From the cell containing the given text, extract its center point as [x, y] coordinate. 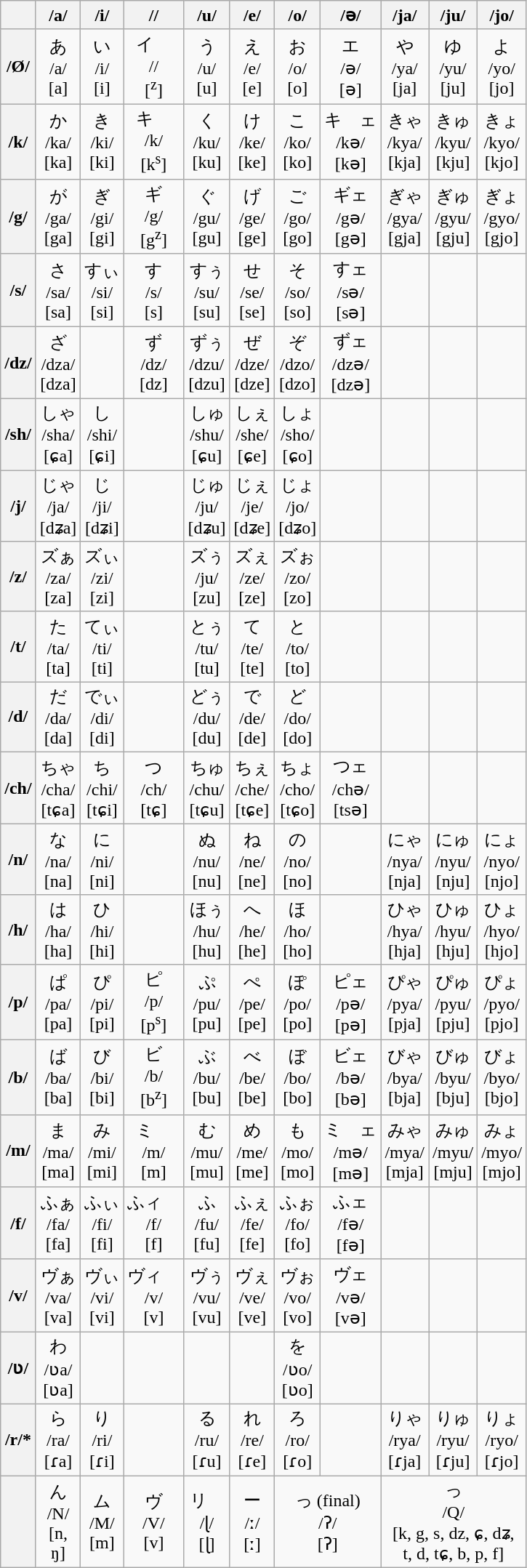
じゅ /ju/ [dʑu] [206, 506]
ぎ /gi/ [gi] [102, 217]
え /e/ [e] [252, 67]
べ /be/ [be] [252, 1077]
ひ /hi/ [hi] [102, 930]
りゅ /ryu/ [ɾju] [454, 1439]
/p/ [18, 1002]
みゅ /myu/ [mju] [454, 1151]
キ゚ /k/ [ks] [154, 141]
の /no/ [no] [298, 859]
キ゚ェ /kə/ [kə] [350, 141]
せ /se/ [se] [252, 290]
く /ku/ [ku] [206, 141]
だ /da/ [da] [58, 717]
ふぇ /fe/ [fe] [252, 1223]
ふぃ /fi/ [fi] [102, 1223]
ビ /b/ [bz] [154, 1077]
/g/ [18, 217]
にゅ /nyu/ [nju] [454, 859]
/ja/ [405, 15]
ま /ma/ [ma] [58, 1151]
ヴィ゚ /v/ [v] [154, 1295]
つ /ch/ [tɕ] [154, 788]
ピ /p/ [ps] [154, 1002]
き /ki/ [ki] [102, 141]
ぺ /pe/ [pe] [252, 1002]
しょ /sho/ [ɕo] [298, 435]
/ʋ/ [18, 1368]
ひゃ /hya/ [hja] [405, 930]
/sh/ [18, 435]
わ /ʋa/ [ʋa] [58, 1368]
ぜ /dze/ [dze] [252, 363]
ろ /ro/ [ɾo] [298, 1439]
/t/ [18, 647]
は /ha/ [ha] [58, 930]
/v/ [18, 1295]
が /ga/ [ga] [58, 217]
こ /ko/ [ko] [298, 141]
ズぃ /zi/ [zi] [102, 577]
め /me/ [me] [252, 1151]
ぴゃ /pya/ [pja] [405, 1002]
みゃ /mya/ [mja] [405, 1151]
じぇ /je/ [dʑe] [252, 506]
ご /go/ [go] [298, 217]
びょ /byo/ [bjo] [502, 1077]
とぅ /tu/ [tu] [206, 647]
どぅ /du/ [du] [206, 717]
りゃ /rya/ [ɾja] [405, 1439]
ぐ /gu/ [gu] [206, 217]
/ju/ [454, 15]
ピェ /pə/ [pə] [350, 1002]
ふぉ /fo/ [fo] [298, 1223]
びゃ /bya/ [bja] [405, 1077]
ふェ /fə/ [fə] [350, 1223]
て /te/ [te] [252, 647]
ぴょ /pyo/ [pjo] [502, 1002]
/jo/ [502, 15]
と /to/ [to] [298, 647]
し /shi/ [ɕi] [102, 435]
ズぇ /ze/ [ze] [252, 577]
や /ya/ [ja] [405, 67]
みょ /myo/ [mjo] [502, 1151]
リ゚ /ɭ/ [ɭ] [206, 1522]
/b/ [18, 1077]
/Ø/ [18, 67]
ミ゚ /m/ [m] [154, 1151]
ひょ /hyo/ [hjo] [502, 930]
/u/ [206, 15]
ヴぇ /ve/ [ve] [252, 1295]
も /mo/ [mo] [298, 1151]
/r/* [18, 1439]
ぴゅ /pyu/ [pju] [454, 1002]
ヴぉ /vo/ [vo] [298, 1295]
すェ /sə/ [sə] [350, 290]
つェ /chə/ [tsə] [350, 788]
そ /so/ [so] [298, 290]
ん /N/ [n,ŋ] [58, 1522]
ちぇ /che/ [tɕe] [252, 788]
/e/ [252, 15]
っ (final) /ʔ/ [ʔ] [328, 1522]
お /o/ [o] [298, 67]
/ə/ [350, 15]
ぽ /po/ [po] [298, 1002]
すぅ /su/ [su] [206, 290]
ち /chi/ [tɕi] [102, 788]
さ /sa/ [sa] [58, 290]
ぎょ /gyo/ [gjo] [502, 217]
な /na/ [na] [58, 859]
ちゅ /chu/ [tɕu] [206, 788]
ぬ /nu/ [nu] [206, 859]
じゃ /ja/ [dʑa] [58, 506]
/o/ [298, 15]
い /i/ [i] [102, 67]
ヴぅ /vu/ [vu] [206, 1295]
// [154, 15]
にょ /nyo/ [njo] [502, 859]
ズぁ /za/ [za] [58, 577]
ひゅ /hyu/ [hju] [454, 930]
にゃ /nya/ [nja] [405, 859]
/j/ [18, 506]
きょ /kyo/ [kjo] [502, 141]
ぼ /bo/ [bo] [298, 1077]
ギ /g/ [gz] [154, 217]
ぞ /dzo/ [dzo] [298, 363]
ヴぃ /vi/ [vi] [102, 1295]
/f/ [18, 1223]
ズぉ /zo/ [zo] [298, 577]
てぃ /ti/ [ti] [102, 647]
た /ta/ [ta] [58, 647]
み /mi/ [mi] [102, 1151]
ちゃ /cha/ [tɕa] [58, 788]
ー /ː/ [ː] [252, 1522]
ほ /ho/ [ho] [298, 930]
/m/ [18, 1151]
しゃ /sha/ [ɕa] [58, 435]
りょ /ryo/ [ɾjo] [502, 1439]
げ /ge/ [ge] [252, 217]
へ /he/ [he] [252, 930]
よ /yo/ [jo] [502, 67]
/d/ [18, 717]
ミ゚ェ /mə/ [mə] [350, 1151]
う /u/ [u] [206, 67]
ギェ /gə/ [gə] [350, 217]
/i/ [102, 15]
を /ʋo/ [ʋo] [298, 1368]
ぶ /bu/ [bu] [206, 1077]
ぱ /pa/ [pa] [58, 1002]
きゅ /kyu/ [kju] [454, 141]
ば /ba/ [ba] [58, 1077]
/s/ [18, 290]
る /ru/ [ɾu] [206, 1439]
れ /re/ [ɾe] [252, 1439]
す /s/ [s] [154, 290]
ゆ /yu/ [ju] [454, 67]
ね /ne/ [ne] [252, 859]
で /de/ [de] [252, 717]
ヴぁ /va/ [va] [58, 1295]
ふ /fu/ [fu] [206, 1223]
びゅ /byu/ [bju] [454, 1077]
ど /do/ [do] [298, 717]
ちょ /cho/ [tɕo] [298, 788]
/dz/ [18, 363]
び /bi/ [bi] [102, 1077]
/ch/ [18, 788]
り /ri/ [ɾi] [102, 1439]
じ /ji/ [dʑi] [102, 506]
け /ke/ [ke] [252, 141]
イ゚ // [z] [154, 67]
む /mu/ [mu] [206, 1151]
ざ /dza/ [dza] [58, 363]
あ /a/ [a] [58, 67]
ず /dz/ [dz] [154, 363]
ふィ゚ /f/ [f] [154, 1223]
/k/ [18, 141]
ぎゅ /gyu/ [gju] [454, 217]
か /ka/ [ka] [58, 141]
ヴ /V/ [v] [154, 1522]
ふぁ /fa/ [fa] [58, 1223]
ずェ /dzə/ [dzə] [350, 363]
/h/ [18, 930]
ずぅ /dzu/ [dzu] [206, 363]
っ /Q/ [k, g, s, dz, ɕ, dʑ, t, d, tɕ, b, p, f] [454, 1522]
ビェ /bə/ [bə] [350, 1077]
/a/ [58, 15]
ム /M/ [m] [102, 1522]
しぇ /she/ [ɕe] [252, 435]
に /ni/ [ni] [102, 859]
きゃ /kya/ [kja] [405, 141]
でぃ /di/ [di] [102, 717]
ズぅ /ju/ [zu] [206, 577]
ほぅ /hu/ [hu] [206, 930]
ヴェ /və/ [və] [350, 1295]
エ /ə/ [ə] [350, 67]
ぎゃ /gya/ [gja] [405, 217]
/n/ [18, 859]
しゅ /shu/ [ɕu] [206, 435]
ら /ra/ [ɾa] [58, 1439]
ぷ /pu/ [pu] [206, 1002]
すぃ /si/ [si] [102, 290]
/z/ [18, 577]
ぴ /pi/ [pi] [102, 1002]
じょ /jo/ [dʑo] [298, 506]
